Detect which cell encompasses the target text, then output its [X, Y] center coordinate. 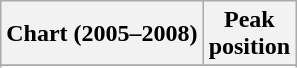
Peak position [249, 34]
Chart (2005–2008) [102, 34]
